Return [x, y] of the center of cell containing provided text 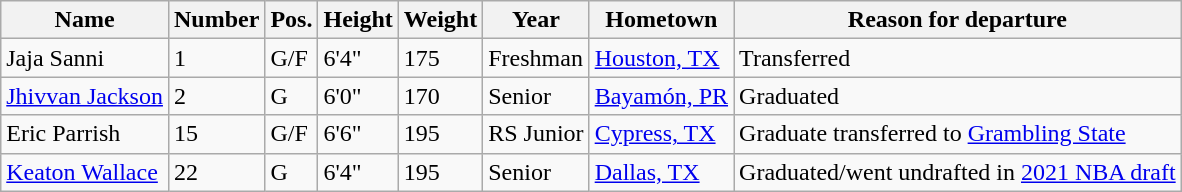
Number [216, 20]
Transferred [958, 58]
2 [216, 96]
Jhivvan Jackson [85, 96]
Cypress, TX [661, 134]
RS Junior [536, 134]
Weight [440, 20]
Graduated [958, 96]
Houston, TX [661, 58]
6'0" [358, 96]
Graduate transferred to Grambling State [958, 134]
Jaja Sanni [85, 58]
1 [216, 58]
22 [216, 172]
Keaton Wallace [85, 172]
15 [216, 134]
6'6" [358, 134]
Name [85, 20]
Pos. [292, 20]
Graduated/went undrafted in 2021 NBA draft [958, 172]
Reason for departure [958, 20]
Freshman [536, 58]
Height [358, 20]
Bayamón, PR [661, 96]
Eric Parrish [85, 134]
Year [536, 20]
Hometown [661, 20]
Dallas, TX [661, 172]
170 [440, 96]
175 [440, 58]
